Output the (X, Y) coordinate of the center of the cell containing the given text.  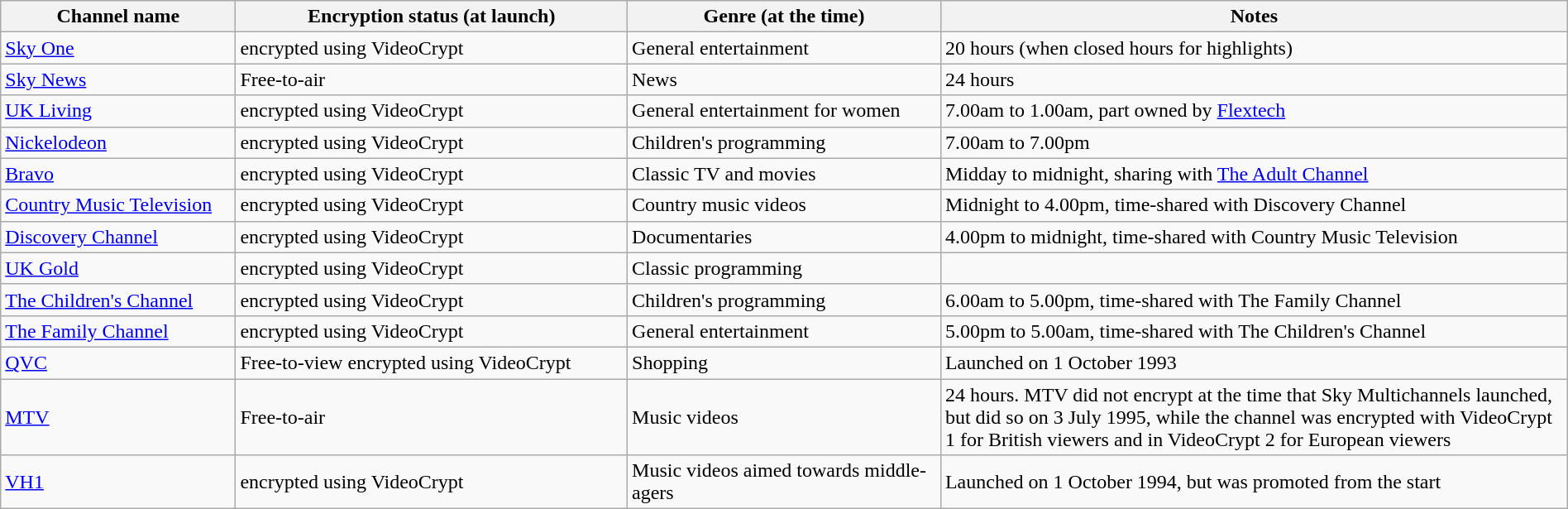
Channel name (118, 17)
4.00pm to midnight, time-shared with Country Music Television (1254, 237)
7.00am to 7.00pm (1254, 142)
Classic TV and movies (784, 174)
News (784, 79)
Country music videos (784, 205)
Notes (1254, 17)
Shopping (784, 363)
The Family Channel (118, 331)
Genre (at the time) (784, 17)
Bravo (118, 174)
QVC (118, 363)
MTV (118, 417)
Discovery Channel (118, 237)
20 hours (when closed hours for highlights) (1254, 48)
Documentaries (784, 237)
VH1 (118, 482)
Encryption status (at launch) (432, 17)
Sky One (118, 48)
Music videos (784, 417)
General entertainment for women (784, 111)
Country Music Television (118, 205)
Launched on 1 October 1994, but was promoted from the start (1254, 482)
7.00am to 1.00am, part owned by Flextech (1254, 111)
UK Living (118, 111)
Music videos aimed towards middle-agers (784, 482)
Midnight to 4.00pm, time-shared with Discovery Channel (1254, 205)
Midday to midnight, sharing with The Adult Channel (1254, 174)
6.00am to 5.00pm, time-shared with The Family Channel (1254, 300)
24 hours (1254, 79)
Nickelodeon (118, 142)
Free-to-view encrypted using VideoCrypt (432, 363)
Classic programming (784, 268)
5.00pm to 5.00am, time-shared with The Children's Channel (1254, 331)
Sky News (118, 79)
Launched on 1 October 1993 (1254, 363)
The Children's Channel (118, 300)
UK Gold (118, 268)
